Detect which cell encompasses the target text, then output its [X, Y] center coordinate. 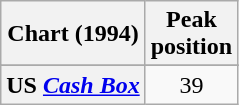
US Cash Box [73, 85]
39 [191, 85]
Chart (1994) [73, 34]
Peakposition [191, 34]
